Detect which cell encompasses the target text, then output its [X, Y] center coordinate. 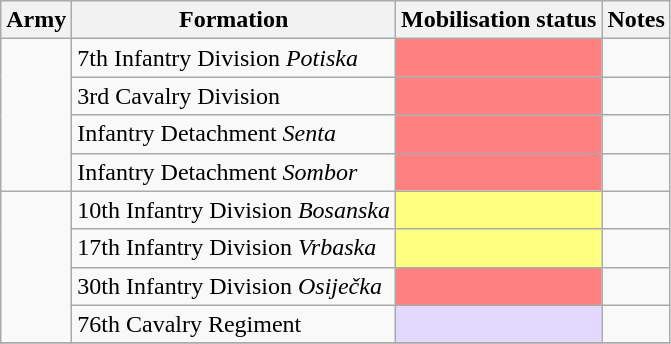
17th Infantry Division Vrbaska [234, 248]
Mobilisation status [498, 20]
7th Infantry Division Potiska [234, 58]
Army [36, 20]
Infantry Detachment Senta [234, 134]
76th Cavalry Regiment [234, 324]
30th Infantry Division Osiječka [234, 286]
Notes [636, 20]
10th Infantry Division Bosanska [234, 210]
3rd Cavalry Division [234, 96]
Infantry Detachment Sombor [234, 172]
Formation [234, 20]
